From the cell containing the given text, extract its center point as (x, y) coordinate. 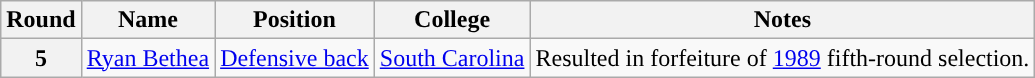
Notes (782, 20)
Defensive back (295, 58)
5 (41, 58)
Name (148, 20)
Ryan Bethea (148, 58)
Resulted in forfeiture of 1989 fifth-round selection. (782, 58)
South Carolina (452, 58)
Round (41, 20)
College (452, 20)
Position (295, 20)
